Extract the (x, y) coordinate from the center of the cell holding the provided text.  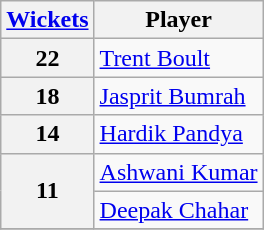
Jasprit Bumrah (178, 96)
22 (48, 58)
Hardik Pandya (178, 134)
Wickets (48, 20)
Ashwani Kumar (178, 172)
11 (48, 191)
Trent Boult (178, 58)
14 (48, 134)
Player (178, 20)
18 (48, 96)
Deepak Chahar (178, 210)
